Identify which cell holds the provided text, then report its [x, y] central coordinate. 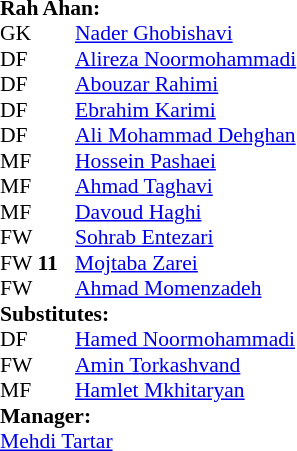
Ali Mohammad Dehghan [186, 135]
Hamlet Mkhitaryan [186, 391]
Amin Torkashvand [186, 365]
Substitutes: [148, 314]
Ahmad Taghavi [186, 187]
Hossein Pashaei [186, 161]
Nader Ghobishavi [186, 33]
Hamed Noormohammadi [186, 339]
Davoud Haghi [186, 212]
11 [57, 263]
Ebrahim Karimi [186, 110]
Abouzar Rahimi [186, 85]
Mojtaba Zarei [186, 263]
Alireza Noormohammadi [186, 59]
GK [19, 33]
Manager: [148, 416]
Sohrab Entezari [186, 237]
Ahmad Momenzadeh [186, 289]
